Extract the (X, Y) coordinate from the center of the cell holding the provided text.  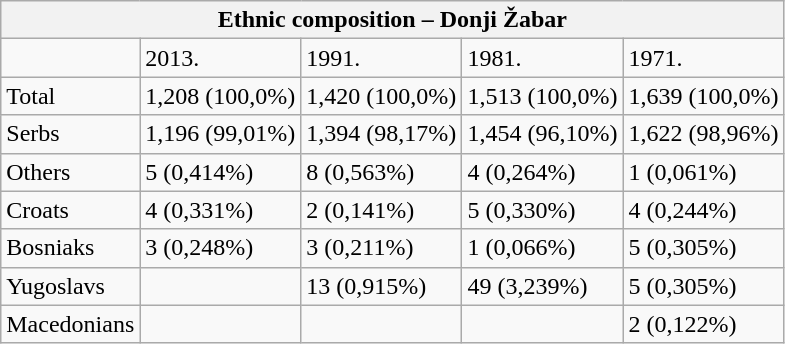
Ethnic composition – Donji Žabar (392, 20)
13 (0,915%) (382, 286)
Macedonians (70, 324)
5 (0,414%) (220, 172)
49 (3,239%) (542, 286)
Croats (70, 210)
Others (70, 172)
4 (0,331%) (220, 210)
2013. (220, 58)
4 (0,264%) (542, 172)
5 (0,330%) (542, 210)
1,454 (96,10%) (542, 134)
1 (0,066%) (542, 248)
2 (0,141%) (382, 210)
1,208 (100,0%) (220, 96)
3 (0,211%) (382, 248)
1971. (704, 58)
1,394 (98,17%) (382, 134)
Bosniaks (70, 248)
Yugoslavs (70, 286)
8 (0,563%) (382, 172)
1,622 (98,96%) (704, 134)
2 (0,122%) (704, 324)
1981. (542, 58)
4 (0,244%) (704, 210)
Total (70, 96)
1,639 (100,0%) (704, 96)
1 (0,061%) (704, 172)
1,196 (99,01%) (220, 134)
1,420 (100,0%) (382, 96)
1,513 (100,0%) (542, 96)
Serbs (70, 134)
1991. (382, 58)
3 (0,248%) (220, 248)
